Capture the cell that displays the provided text and extract its (x, y) central coordinate. 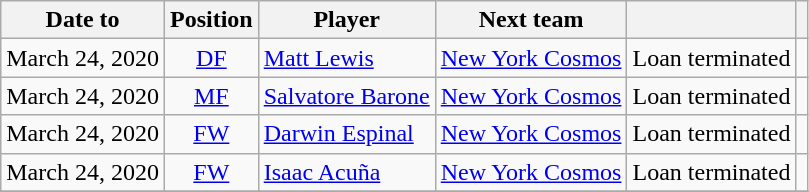
Player (346, 20)
Position (211, 20)
Isaac Acuña (346, 172)
Salvatore Barone (346, 96)
Darwin Espinal (346, 134)
Date to (83, 20)
DF (211, 58)
Matt Lewis (346, 58)
Next team (531, 20)
MF (211, 96)
